Output the (x, y) coordinate of the center of the cell containing the given text.  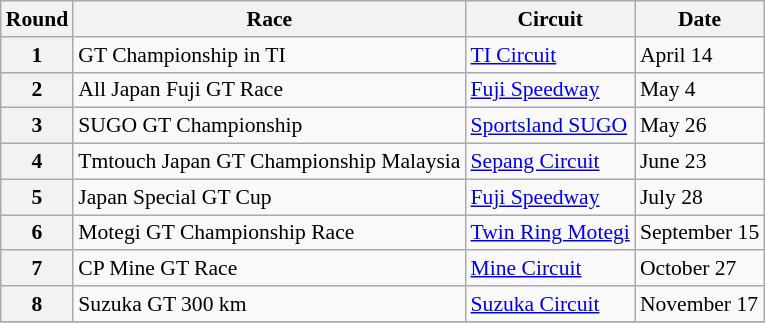
Date (700, 19)
7 (38, 269)
Suzuka Circuit (550, 304)
November 17 (700, 304)
GT Championship in TI (269, 55)
Tmtouch Japan GT Championship Malaysia (269, 162)
May 4 (700, 90)
May 26 (700, 126)
SUGO GT Championship (269, 126)
April 14 (700, 55)
Suzuka GT 300 km (269, 304)
July 28 (700, 197)
5 (38, 197)
All Japan Fuji GT Race (269, 90)
Twin Ring Motegi (550, 233)
Motegi GT Championship Race (269, 233)
Circuit (550, 19)
2 (38, 90)
6 (38, 233)
Race (269, 19)
October 27 (700, 269)
June 23 (700, 162)
TI Circuit (550, 55)
8 (38, 304)
Sportsland SUGO (550, 126)
CP Mine GT Race (269, 269)
Sepang Circuit (550, 162)
Japan Special GT Cup (269, 197)
4 (38, 162)
Round (38, 19)
Mine Circuit (550, 269)
1 (38, 55)
3 (38, 126)
September 15 (700, 233)
